Search for the cell housing the specified text and yield its [x, y] center coordinate. 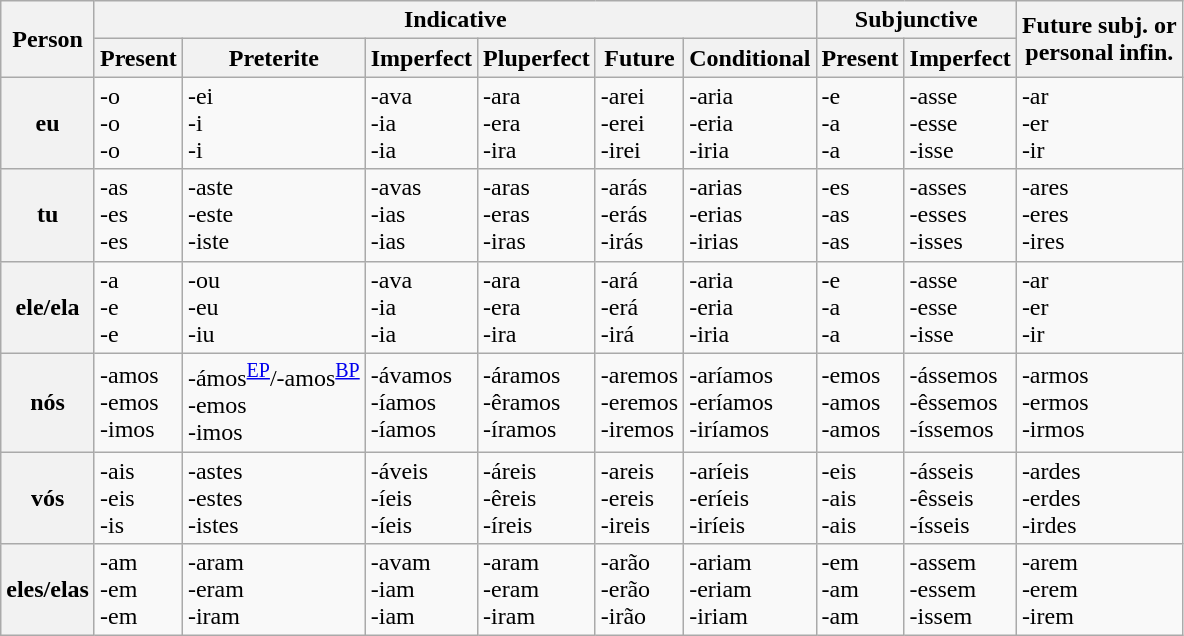
-o-o-o [138, 123]
-am-em-em [138, 590]
-eis-ais-ais [860, 498]
tu [48, 215]
ele/ela [48, 307]
-ou-eu-iu [274, 307]
-as-es-es [138, 215]
-ardes-erdes-irdes [1099, 498]
-arás-erás-irás [639, 215]
-em-am-am [860, 590]
-ei-i-i [274, 123]
-ávamos-íamos-íamos [421, 402]
Conditional [750, 58]
-aste-este-iste [274, 215]
-arão-erão-irão [639, 590]
eles/elas [48, 590]
-ámosEP/-amosBP-emos-imos [274, 402]
-emos-amos-amos [860, 402]
Future [639, 58]
-áveis-íeis-íeis [421, 498]
-avam-iam-iam [421, 590]
-armos-ermos-irmos [1099, 402]
-ássemos-êssemos-íssemos [960, 402]
eu [48, 123]
Subjunctive [916, 20]
Preterite [274, 58]
Indicative [455, 20]
-es-as-as [860, 215]
-ásseis-êsseis-ísseis [960, 498]
nós [48, 402]
-aremos-eremos-iremos [639, 402]
-ará-erá-irá [639, 307]
-áreis-êreis-íreis [537, 498]
Pluperfect [537, 58]
-assem-essem-issem [960, 590]
-astes-estes-istes [274, 498]
-areis-ereis-ireis [639, 498]
-avas-ias-ias [421, 215]
-aríamos-eríamos-iríamos [750, 402]
-arem-erem-irem [1099, 590]
-áramos-êramos-íramos [537, 402]
-ariam-eriam-iriam [750, 590]
-a-e-e [138, 307]
Person [48, 39]
-asses-esses-isses [960, 215]
-aras-eras-iras [537, 215]
-aríeis-eríeis-iríeis [750, 498]
-arias-erias-irias [750, 215]
-arei-erei-irei [639, 123]
-ais-eis-is [138, 498]
Future subj. or personal infin. [1099, 39]
-amos-emos-imos [138, 402]
-ares-eres-ires [1099, 215]
vós [48, 498]
